Pinpoint the cell where the given text exists, returning its [x, y] midpoint coordinate. 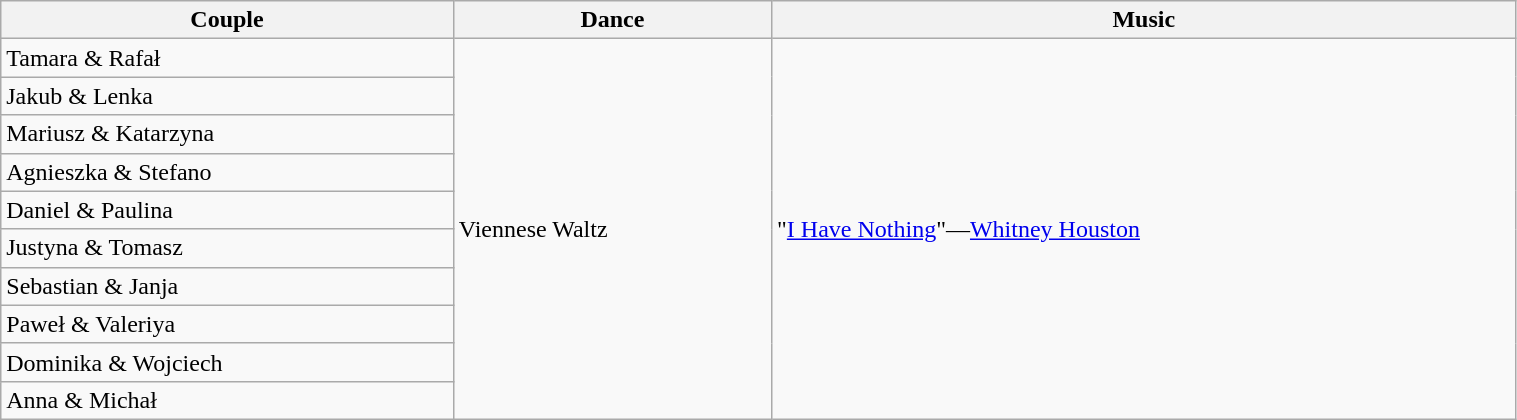
Paweł & Valeriya [228, 324]
Tamara & Rafał [228, 58]
Music [1144, 20]
Agnieszka & Stefano [228, 172]
Mariusz & Katarzyna [228, 134]
Sebastian & Janja [228, 286]
Justyna & Tomasz [228, 248]
Anna & Michał [228, 400]
"I Have Nothing"—Whitney Houston [1144, 230]
Dominika & Wojciech [228, 362]
Daniel & Paulina [228, 210]
Jakub & Lenka [228, 96]
Couple [228, 20]
Dance [612, 20]
Viennese Waltz [612, 230]
